Provide the (x, y) coordinate of the cell's center where the given text is located.  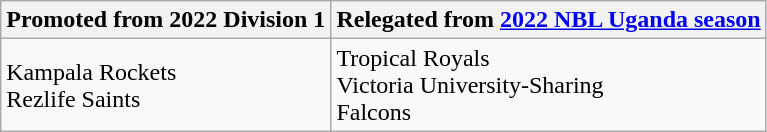
Relegated from 2022 NBL Uganda season (548, 20)
Promoted from 2022 Division 1 (166, 20)
Tropical RoyalsVictoria University-SharingFalcons (548, 85)
Kampala RocketsRezlife Saints (166, 85)
